Output the (X, Y) coordinate of the center of the cell containing the given text.  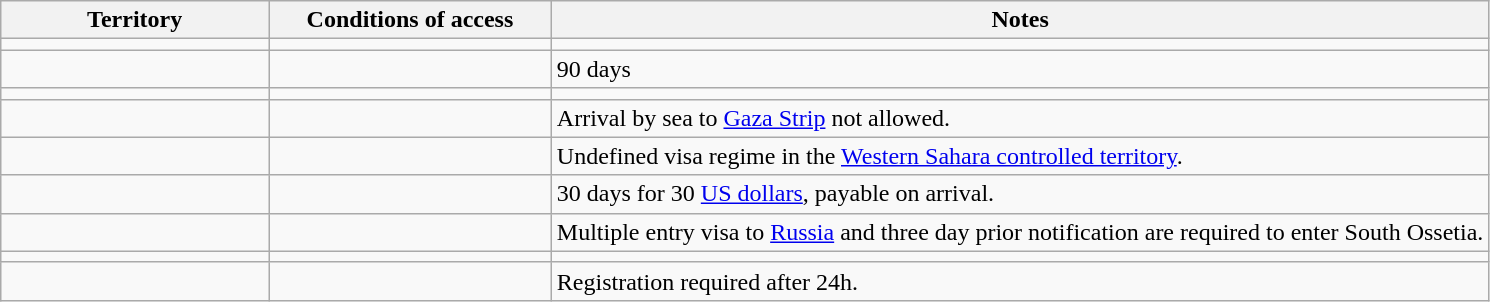
Notes (1020, 20)
Arrival by sea to Gaza Strip not allowed. (1020, 118)
90 days (1020, 69)
Undefined visa regime in the Western Sahara controlled territory. (1020, 156)
Registration required after 24h. (1020, 281)
Conditions of access (410, 20)
30 days for 30 US dollars, payable on arrival. (1020, 194)
Territory (135, 20)
Multiple entry visa to Russia and three day prior notification are required to enter South Ossetia. (1020, 232)
